Locate the cell with the specified text and output its [x, y] center coordinate. 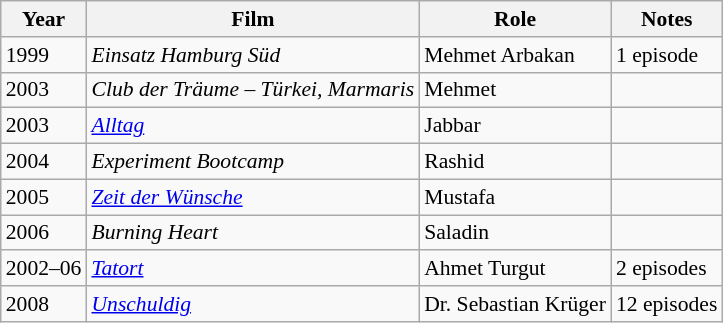
2005 [44, 197]
Mehmet Arbakan [515, 55]
Jabbar [515, 126]
Unschuldig [252, 304]
Alltag [252, 126]
Film [252, 19]
Burning Heart [252, 233]
2002–06 [44, 269]
Role [515, 19]
Dr. Sebastian Krüger [515, 304]
Saladin [515, 233]
2 episodes [666, 269]
2008 [44, 304]
Notes [666, 19]
Einsatz Hamburg Süd [252, 55]
Tatort [252, 269]
Mehmet [515, 90]
2004 [44, 162]
Mustafa [515, 197]
1999 [44, 55]
Rashid [515, 162]
Year [44, 19]
Club der Träume – Türkei, Marmaris [252, 90]
1 episode [666, 55]
2006 [44, 233]
12 episodes [666, 304]
Experiment Bootcamp [252, 162]
Ahmet Turgut [515, 269]
Zeit der Wünsche [252, 197]
